Return [X, Y] of the center of cell containing provided text 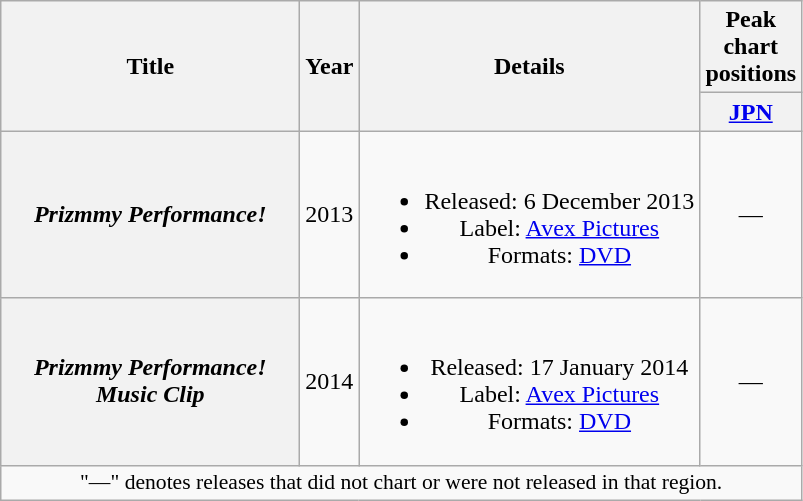
Released: 17 January 2014Label: Avex PicturesFormats: DVD [530, 382]
Year [330, 66]
Details [530, 66]
Prizmmy Performance! Music Clip [150, 382]
2014 [330, 382]
Prizmmy Performance! [150, 214]
Title [150, 66]
Released: 6 December 2013Label: Avex PicturesFormats: DVD [530, 214]
"—" denotes releases that did not chart or were not released in that region. [402, 483]
Peak chart positions [751, 47]
2013 [330, 214]
JPN [751, 112]
